Return the (x, y) coordinate for the center point of the cell that contains the specified text.  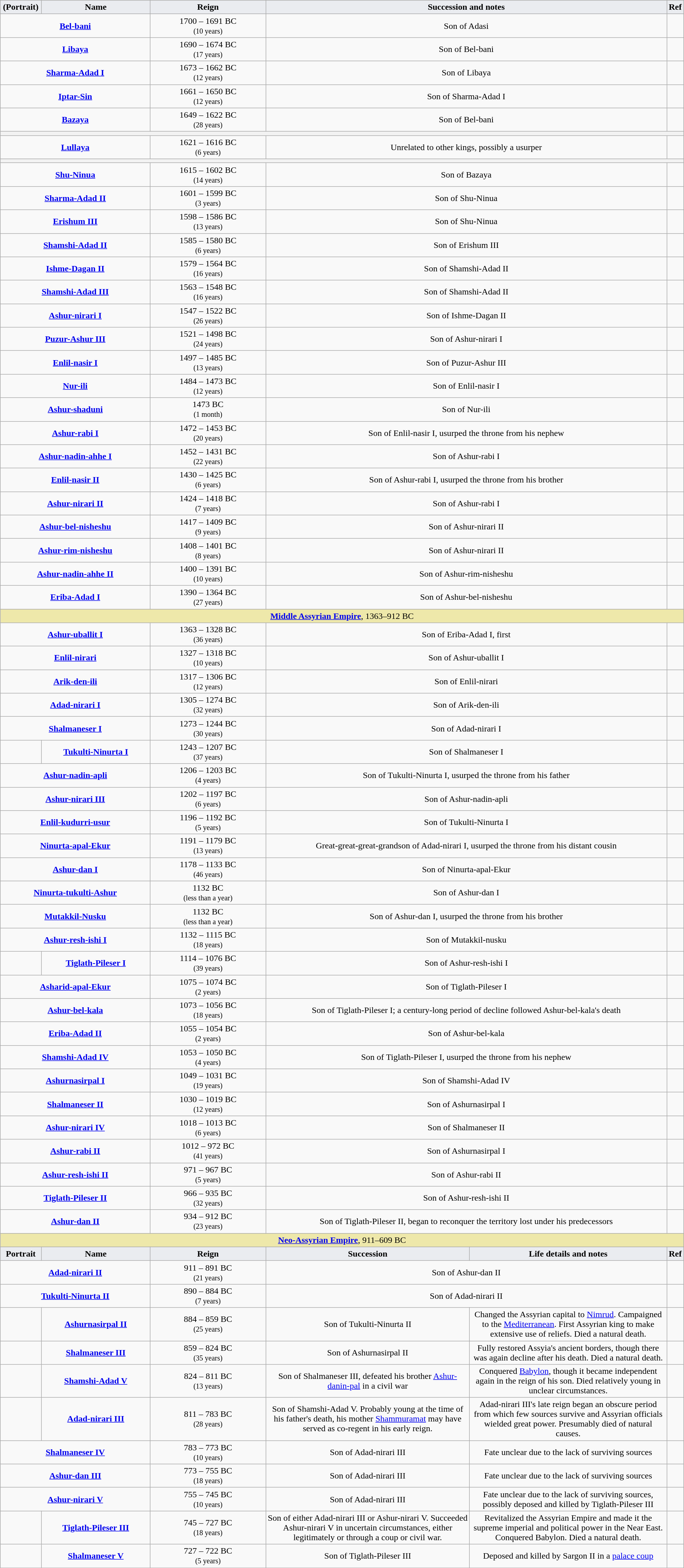
Shamshi-Adad V (96, 1381)
1132 – 1115 BC(18 years) (208, 940)
Son of Ninurta-apal-Ekur (466, 869)
Son of Shamshi-Adad IV (466, 1080)
Fully restored Assyia's ancient borders, though there was again decline after his death. Died a natural death. (568, 1353)
Son of Ashur-resh-ishi I (466, 963)
934 – 912 BC(23 years) (208, 1221)
Conquered Babylon, though it became independent again in the reign of his son. Died relatively young in unclear circumstances. (568, 1381)
Son of Ashur-nadin-apli (466, 799)
1363 – 1328 BC(36 years) (208, 634)
824 – 811 BC(13 years) (208, 1381)
Son of Tiglath-Pileser I (466, 987)
1585 – 1580 BC(6 years) (208, 245)
Son of Enlil-nasir I, usurped the throne from his nephew (466, 433)
Shalmaneser IV (75, 1452)
Fate unclear due to the lack of surviving sources, possibly deposed and killed by Tiglath-Pileser III (568, 1499)
1424 – 1418 BC(7 years) (208, 503)
(Portrait) (21, 7)
1206 – 1203 BC(4 years) (208, 775)
Adad-nirari II (75, 1272)
Bazaya (75, 120)
Shamshi-Adad III (75, 292)
Ashur-dan III (75, 1476)
890 – 884 BC(7 years) (208, 1296)
755 – 745 BC(10 years) (208, 1499)
1305 – 1274 BC(32 years) (208, 705)
Ashur-nadin-apli (75, 775)
Son of Tiglath-Pileser III (368, 1556)
1390 – 1364 BC(27 years) (208, 597)
Son of Tukulti-Ninurta II (368, 1324)
Son of Ishme-Dagan II (466, 315)
773 – 755 BC(18 years) (208, 1476)
Son of Adasi (466, 26)
Sharma-Adad II (75, 198)
Shamshi-Adad II (75, 245)
Portrait (21, 1254)
Ishme-Dagan II (75, 268)
Tiglath-Pileser III (96, 1528)
1408 – 1401 BC(8 years) (208, 550)
Ashur-bel-kala (75, 1010)
Nur-ili (75, 386)
811 – 783 BC(28 years) (208, 1419)
Son of Adad-nirari II (466, 1296)
Shalmaneser V (96, 1556)
1598 – 1586 BC(13 years) (208, 222)
1621 – 1616 BC(6 years) (208, 147)
1673 – 1662 BC(12 years) (208, 73)
Ashur-nirari III (75, 799)
1049 – 1031 BC(19 years) (208, 1080)
Life details and notes (568, 1254)
Ashur-nirari IV (75, 1127)
Son of Ashurnasirpal II (368, 1353)
1417 – 1409 BC(9 years) (208, 527)
Neo-Assyrian Empire, 911–609 BC (342, 1240)
Succession and notes (466, 7)
1196 – 1192 BC(5 years) (208, 822)
Son of Bazaya (466, 175)
1202 – 1197 BC(6 years) (208, 799)
Ashurnasirpal I (75, 1080)
Son of Ashur-rim-nisheshu (466, 574)
783 – 773 BC(10 years) (208, 1452)
Shamshi-Adad IV (75, 1057)
Shalmaneser II (75, 1104)
727 – 722 BC(5 years) (208, 1556)
Tukulti-Ninurta II (75, 1296)
Son of Ashur-uballit I (466, 658)
1579 – 1564 BC(16 years) (208, 268)
Son of Ashur-dan II (466, 1272)
1430 – 1425 BC(6 years) (208, 480)
Son of Ashur-dan I (466, 893)
1615 – 1602 BC(14 years) (208, 175)
911 – 891 BC(21 years) (208, 1272)
1473 BC(1 month) (208, 409)
859 – 824 BC(35 years) (208, 1353)
Son of Nur-ili (466, 409)
Ninurta-tukulti-Ashur (75, 893)
1018 – 1013 BC(6 years) (208, 1127)
1521 – 1498 BC(24 years) (208, 339)
1484 – 1473 BC(12 years) (208, 386)
Eriba-Adad I (75, 597)
Adad-nirari III (96, 1419)
Son of Libaya (466, 73)
Son of Shamshi-Adad V. Probably young at the time of his father's death, his mother Shammuramat may have served as co-regent in his early reign. (368, 1419)
Son of Enlil-nasir I (466, 386)
Puzur-Ashur III (75, 339)
1700 – 1691 BC(10 years) (208, 26)
Son of Ashur-rabi II (466, 1174)
Enlil-nasir I (75, 362)
Son of Enlil-nirari (466, 681)
Sharma-Adad I (75, 73)
1327 – 1318 BC(10 years) (208, 658)
Son of Puzur-Ashur III (466, 362)
1012 – 972 BC(41 years) (208, 1151)
Unrelated to other kings, possibly a usurper (466, 147)
Son of Mutakkil-nusku (466, 940)
Son of Tiglath-Pileser I, usurped the throne from his nephew (466, 1057)
Son of Arik-den-ili (466, 705)
Ashur-uballit I (75, 634)
Son of Shalmaneser I (466, 752)
1400 – 1391 BC(10 years) (208, 574)
Ashur-dan II (75, 1221)
1178 – 1133 BC(46 years) (208, 869)
Ashur-nirari II (75, 503)
1030 – 1019 BC(12 years) (208, 1104)
Great-great-great-grandson of Adad-nirari I, usurped the throne from his distant cousin (466, 846)
1053 – 1050 BC(4 years) (208, 1057)
Ashur-rabi II (75, 1151)
Erishum III (75, 222)
Tukulti-Ninurta I (96, 752)
Ninurta-apal-Ekur (75, 846)
Changed the Assyrian capital to Nimrud. Campaigned to the Mediterranean. First Assyrian king to make extensive use of reliefs. Died a natural death. (568, 1324)
Son of Ashur-bel-nisheshu (466, 597)
Ashur-rabi I (75, 433)
Libaya (75, 49)
1661 – 1650 BC(12 years) (208, 96)
Shalmaneser III (96, 1353)
Ashur-dan I (75, 869)
Son of Tiglath-Pileser II, began to reconquer the territory lost under his predecessors (466, 1221)
Eriba-Adad II (75, 1034)
Son of Adad-nirari I (466, 728)
Deposed and killed by Sargon II in a palace coup (568, 1556)
Revitalized the Assyrian Empire and made it the supreme imperial and political power in the Near East. Conquered Babylon. Died a natural death. (568, 1528)
1547 – 1522 BC(26 years) (208, 315)
971 – 967 BC(5 years) (208, 1174)
1273 – 1244 BC(30 years) (208, 728)
Son of Eriba-Adad I, first (466, 634)
745 – 727 BC(18 years) (208, 1528)
Ashur-nirari I (75, 315)
1055 – 1054 BC(2 years) (208, 1034)
Ashur-resh-ishi I (75, 940)
Lullaya (75, 147)
1497 – 1485 BC(13 years) (208, 362)
Son of Shalmaneser II (466, 1127)
Shu-Ninua (75, 175)
Asharid-apal-Ekur (75, 987)
1243 – 1207 BC(37 years) (208, 752)
1690 – 1674 BC(17 years) (208, 49)
Tiglath-Pileser II (75, 1198)
Iptar-Sin (75, 96)
1601 – 1599 BC(3 years) (208, 198)
1472 – 1453 BC(20 years) (208, 433)
Ashur-bel-nisheshu (75, 527)
Enlil-nasir II (75, 480)
884 – 859 BC(25 years) (208, 1324)
Son of Ashur-rabi I, usurped the throne from his brother (466, 480)
Tiglath-Pileser I (96, 963)
Succession (368, 1254)
Ashur-resh-ishi II (75, 1174)
Son of Erishum III (466, 245)
1073 – 1056 BC(18 years) (208, 1010)
Enlil-nirari (75, 658)
1452 – 1431 BC(22 years) (208, 456)
1191 – 1179 BC(13 years) (208, 846)
1563 – 1548 BC(16 years) (208, 292)
Son of Ashur-nirari I (466, 339)
Son of Tukulti-Ninurta I (466, 822)
Adad-nirari I (75, 705)
1317 – 1306 BC(12 years) (208, 681)
Ashur-nadin-ahhe I (75, 456)
1114 – 1076 BC(39 years) (208, 963)
Son of Tukulti-Ninurta I, usurped the throne from his father (466, 775)
Enlil-kudurri-usur (75, 822)
Ashurnasirpal II (96, 1324)
Ashur-nirari V (75, 1499)
1075 – 1074 BC(2 years) (208, 987)
Shalmaneser I (75, 728)
Bel-bani (75, 26)
Ashur-shaduni (75, 409)
Son of Sharma-Adad I (466, 96)
Ashur-rim-nisheshu (75, 550)
Middle Assyrian Empire, 1363–912 BC (342, 616)
1649 – 1622 BC(28 years) (208, 120)
Son of Ashur-bel-kala (466, 1034)
Arik-den-ili (75, 681)
966 – 935 BC(32 years) (208, 1198)
Son of Ashur-dan I, usurped the throne from his brother (466, 916)
Ashur-nadin-ahhe II (75, 574)
Son of Tiglath-Pileser I; a century-long period of decline followed Ashur-bel-kala's death (466, 1010)
Son of Ashur-resh-ishi II (466, 1198)
Son of Shalmaneser III, defeated his brother Ashur-danin-pal in a civil war (368, 1381)
Mutakkil-Nusku (75, 916)
